Identify which cell holds the provided text, then report its (x, y) central coordinate. 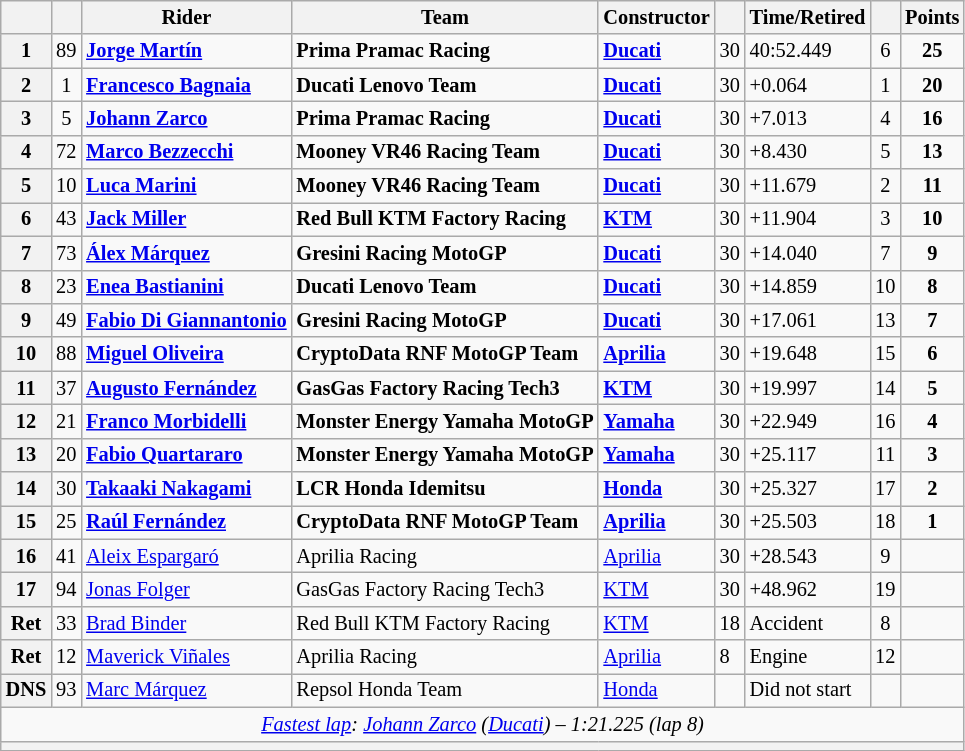
+28.543 (808, 556)
+0.064 (808, 85)
Jorge Martín (186, 51)
+14.859 (808, 287)
+25.327 (808, 489)
+8.430 (808, 152)
Constructor (656, 17)
+22.949 (808, 421)
Enea Bastianini (186, 287)
Repsol Honda Team (444, 690)
93 (66, 690)
Fabio Quartararo (186, 455)
Brad Binder (186, 623)
43 (66, 219)
Jack Miller (186, 219)
+11.679 (808, 186)
Rider (186, 17)
37 (66, 388)
49 (66, 320)
88 (66, 354)
Time/Retired (808, 17)
Fabio Di Giannantonio (186, 320)
23 (66, 287)
Raúl Fernández (186, 522)
Accident (808, 623)
Jonas Folger (186, 589)
Marco Bezzecchi (186, 152)
+25.503 (808, 522)
Augusto Fernández (186, 388)
Maverick Viñales (186, 657)
LCR Honda Idemitsu (444, 489)
Luca Marini (186, 186)
Did not start (808, 690)
+17.061 (808, 320)
Marc Márquez (186, 690)
+19.648 (808, 354)
DNS (26, 690)
Miguel Oliveira (186, 354)
41 (66, 556)
19 (885, 589)
Points (932, 17)
Engine (808, 657)
Takaaki Nakagami (186, 489)
+25.117 (808, 455)
21 (66, 421)
+7.013 (808, 118)
40:52.449 (808, 51)
72 (66, 152)
+48.962 (808, 589)
Francesco Bagnaia (186, 85)
Team (444, 17)
Franco Morbidelli (186, 421)
Álex Márquez (186, 253)
33 (66, 623)
+19.997 (808, 388)
Fastest lap: Johann Zarco (Ducati) – 1:21.225 (lap 8) (483, 724)
73 (66, 253)
94 (66, 589)
+14.040 (808, 253)
89 (66, 51)
+11.904 (808, 219)
Johann Zarco (186, 118)
Aleix Espargaró (186, 556)
